Provide the [x, y] coordinate of the cell's center where the given text is located.  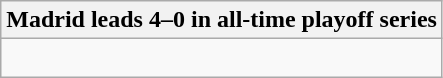
Madrid leads 4–0 in all-time playoff series [222, 20]
